Capture the cell that displays the provided text and extract its (X, Y) central coordinate. 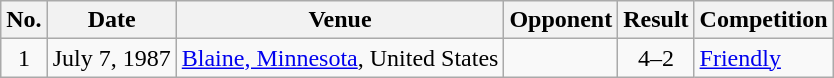
Friendly (764, 58)
Opponent (561, 20)
July 7, 1987 (112, 58)
1 (24, 58)
Blaine, Minnesota, United States (340, 58)
Date (112, 20)
Result (656, 20)
Competition (764, 20)
4–2 (656, 58)
Venue (340, 20)
No. (24, 20)
